Identify which cell holds the provided text, then report its (X, Y) central coordinate. 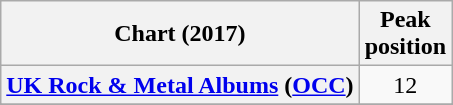
Chart (2017) (180, 34)
UK Rock & Metal Albums (OCC) (180, 85)
12 (405, 85)
Peakposition (405, 34)
